Capture the cell that displays the provided text and extract its (x, y) central coordinate. 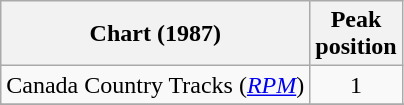
Chart (1987) (156, 34)
Peakposition (356, 34)
1 (356, 85)
Canada Country Tracks (RPM) (156, 85)
